Capture the cell that displays the provided text and extract its [x, y] central coordinate. 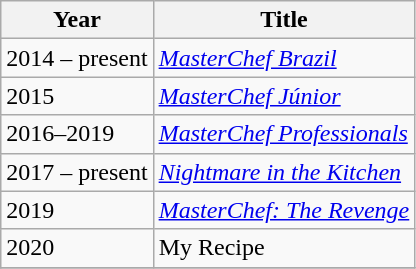
My Recipe [284, 248]
2017 – present [77, 172]
2015 [77, 96]
2014 – present [77, 58]
Title [284, 20]
2020 [77, 248]
Nightmare in the Kitchen [284, 172]
MasterChef: The Revenge [284, 210]
MasterChef Júnior [284, 96]
MasterChef Brazil [284, 58]
MasterChef Professionals [284, 134]
Year [77, 20]
2019 [77, 210]
2016–2019 [77, 134]
